Locate the cell with the specified text and output its [X, Y] center coordinate. 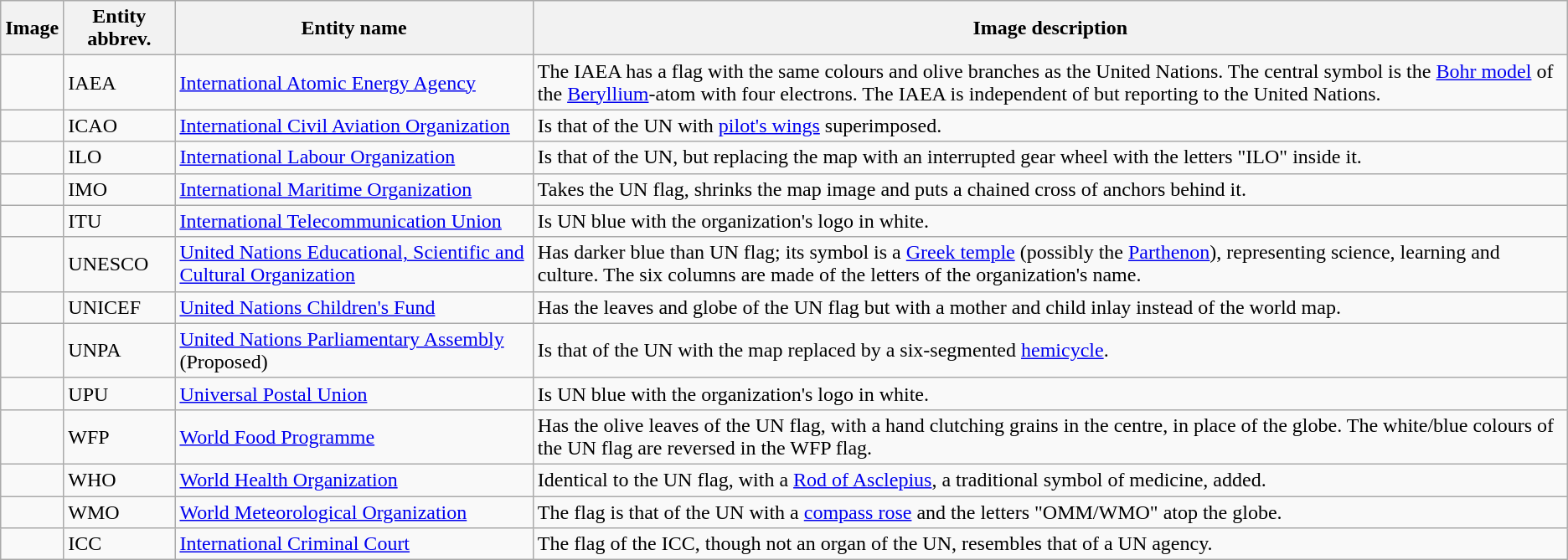
WMO [119, 511]
UPU [119, 393]
Entity abbrev. [119, 28]
Identical to the UN flag, with a Rod of Asclepius, a traditional symbol of medicine, added. [1050, 480]
Takes the UN flag, shrinks the map image and puts a chained cross of anchors behind it. [1050, 189]
United Nations Educational, Scientific and Cultural Organization [353, 265]
The flag is that of the UN with a compass rose and the letters "OMM/WMO" atop the globe. [1050, 511]
Image [32, 28]
IMO [119, 189]
UNICEF [119, 307]
International Maritime Organization [353, 189]
United Nations Parliamentary Assembly (Proposed) [353, 350]
Has the leaves and globe of the UN flag but with a mother and child inlay instead of the world map. [1050, 307]
ICAO [119, 126]
Is that of the UN with the map replaced by a six-segmented hemicycle. [1050, 350]
ILO [119, 157]
International Criminal Court [353, 544]
International Telecommunication Union [353, 221]
International Civil Aviation Organization [353, 126]
Is that of the UN with pilot's wings superimposed. [1050, 126]
UNESCO [119, 265]
UNPA [119, 350]
ITU [119, 221]
International Labour Organization [353, 157]
Universal Postal Union [353, 393]
WFP [119, 437]
The flag of the ICC, though not an organ of the UN, resembles that of a UN agency. [1050, 544]
WHO [119, 480]
United Nations Children's Fund [353, 307]
World Health Organization [353, 480]
Is that of the UN, but replacing the map with an interrupted gear wheel with the letters "ILO" inside it. [1050, 157]
IAEA [119, 82]
International Atomic Energy Agency [353, 82]
Image description [1050, 28]
World Food Programme [353, 437]
World Meteorological Organization [353, 511]
Entity name [353, 28]
ICC [119, 544]
